Find where the given text appears and provide that cell's center as [x, y] coordinate. 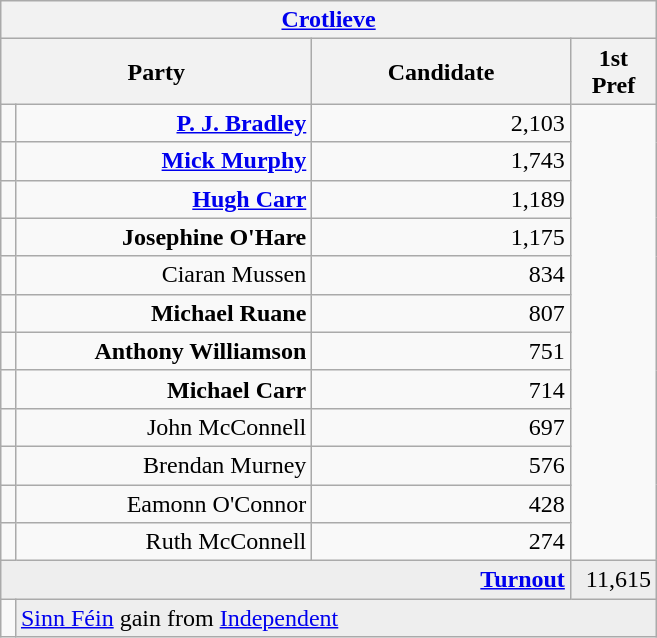
Mick Murphy [163, 161]
576 [442, 465]
274 [442, 542]
Brendan Murney [163, 465]
Candidate [442, 72]
714 [442, 389]
751 [442, 351]
Hugh Carr [163, 199]
Crotlieve [329, 20]
11,615 [613, 580]
834 [442, 275]
Ruth McConnell [163, 542]
428 [442, 503]
Eamonn O'Connor [163, 503]
1,743 [442, 161]
807 [442, 313]
Anthony Williamson [163, 351]
2,103 [442, 123]
P. J. Bradley [163, 123]
Turnout [286, 580]
John McConnell [163, 427]
Ciaran Mussen [163, 275]
1,175 [442, 237]
1st Pref [613, 72]
697 [442, 427]
Josephine O'Hare [163, 237]
Sinn Féin gain from Independent [336, 618]
Party [156, 72]
1,189 [442, 199]
Michael Carr [163, 389]
Michael Ruane [163, 313]
